Scan for the cell matching the given text and deliver its (x, y) coordinate at center. 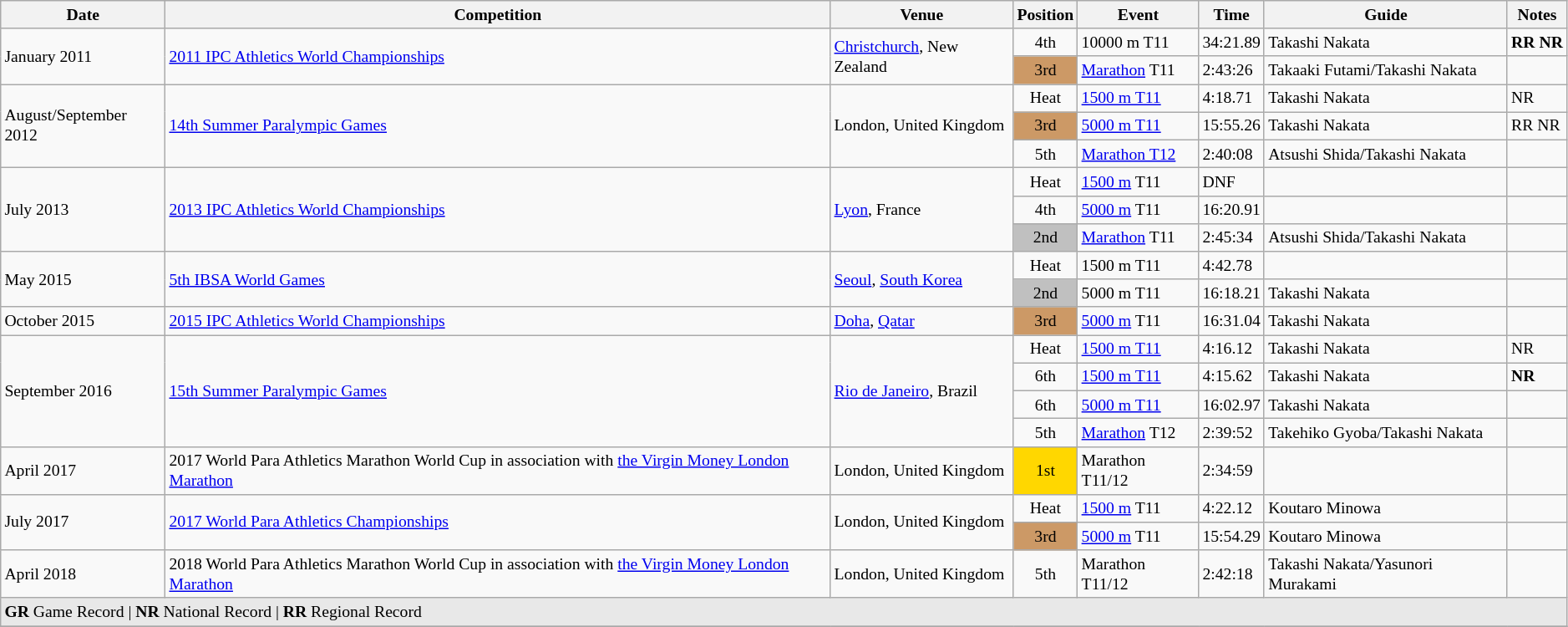
Time (1231, 15)
Competition (498, 15)
May 2015 (84, 279)
2:40:08 (1231, 154)
Notes (1537, 15)
4:18.71 (1231, 99)
Seoul, South Korea (922, 279)
4:22.12 (1231, 508)
Event (1138, 15)
April 2017 (84, 470)
DNF (1231, 182)
15:54.29 (1231, 537)
34:21.89 (1231, 42)
Rio de Janeiro, Brazil (922, 391)
5th IBSA World Games (498, 279)
4:42.78 (1231, 266)
2017 World Para Athletics Marathon World Cup in association with the Virgin Money London Marathon (498, 470)
July 2013 (84, 210)
14th Summer Paralympic Games (498, 126)
2018 World Para Athletics Marathon World Cup in association with the Virgin Money London Marathon (498, 573)
2013 IPC Athletics World Championships (498, 210)
16:18.21 (1231, 293)
Guide (1385, 15)
16:02.97 (1231, 405)
15th Summer Paralympic Games (498, 391)
2:43:26 (1231, 70)
2:34:59 (1231, 470)
10000 m T11 (1138, 42)
Venue (922, 15)
16:31.04 (1231, 321)
April 2018 (84, 573)
Takehiko Gyoba/Takashi Nakata (1385, 433)
Christchurch, New Zealand (922, 57)
Position (1046, 15)
2015 IPC Athletics World Championships (498, 321)
16:20.91 (1231, 209)
4:15.62 (1231, 376)
4:16.12 (1231, 349)
October 2015 (84, 321)
1st (1046, 470)
January 2011 (84, 57)
2:42:18 (1231, 573)
July 2017 (84, 522)
August/September 2012 (84, 126)
2:39:52 (1231, 433)
15:55.26 (1231, 125)
Takashi Nakata/Yasunori Murakami (1385, 573)
Date (84, 15)
GR Game Record | NR National Record | RR Regional Record (784, 612)
2:45:34 (1231, 237)
Doha, Qatar (922, 321)
Lyon, France (922, 210)
Takaaki Futami/Takashi Nakata (1385, 70)
2017 World Para Athletics Championships (498, 522)
2011 IPC Athletics World Championships (498, 57)
September 2016 (84, 391)
